Pinpoint the cell where the given text exists, returning its (X, Y) midpoint coordinate. 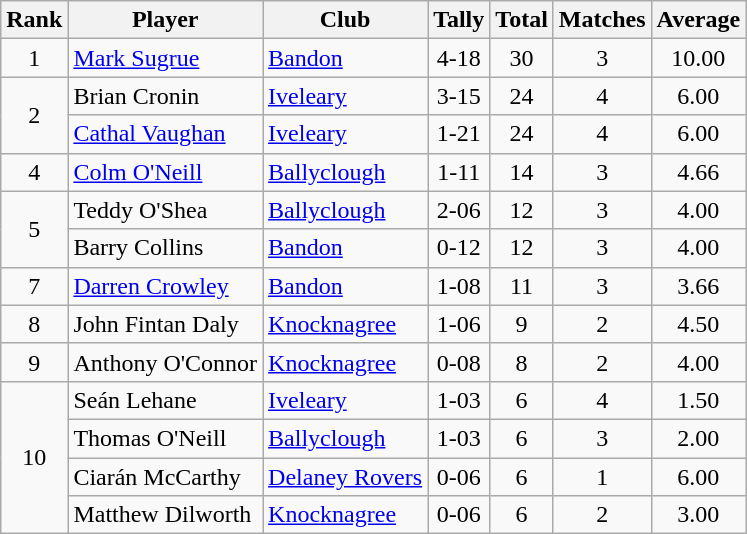
Colm O'Neill (166, 172)
0-12 (459, 248)
14 (522, 172)
1.50 (698, 400)
Mark Sugrue (166, 58)
Average (698, 20)
0-08 (459, 362)
4.66 (698, 172)
Club (346, 20)
3.66 (698, 286)
1-08 (459, 286)
Matthew Dilworth (166, 515)
Brian Cronin (166, 96)
Thomas O'Neill (166, 438)
Ciarán McCarthy (166, 477)
2.00 (698, 438)
1-21 (459, 134)
4.50 (698, 324)
Matches (602, 20)
Rank (34, 20)
Anthony O'Connor (166, 362)
Total (522, 20)
Tally (459, 20)
3.00 (698, 515)
Darren Crowley (166, 286)
Teddy O'Shea (166, 210)
2-06 (459, 210)
John Fintan Daly (166, 324)
Barry Collins (166, 248)
Player (166, 20)
7 (34, 286)
1-06 (459, 324)
11 (522, 286)
4-18 (459, 58)
5 (34, 229)
3-15 (459, 96)
10 (34, 457)
30 (522, 58)
10.00 (698, 58)
1-11 (459, 172)
Seán Lehane (166, 400)
Delaney Rovers (346, 477)
Cathal Vaughan (166, 134)
